Return (X, Y) of the center of cell containing provided text 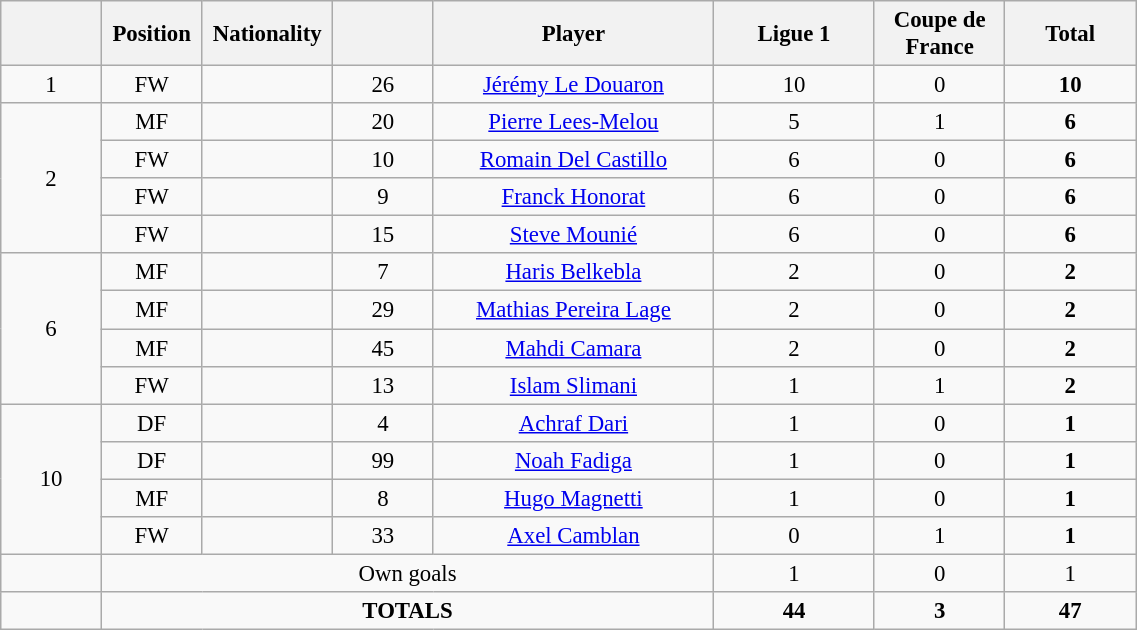
3 (940, 611)
99 (384, 460)
7 (384, 273)
Mahdi Camara (574, 348)
Axel Camblan (574, 536)
Coupe de France (940, 34)
5 (794, 122)
Nationality (268, 34)
13 (384, 385)
Own goals (407, 573)
26 (384, 85)
Ligue 1 (794, 34)
Jérémy Le Douaron (574, 85)
4 (384, 423)
20 (384, 122)
Haris Belkebla (574, 273)
45 (384, 348)
Steve Mounié (574, 235)
15 (384, 235)
29 (384, 310)
33 (384, 536)
Romain Del Castillo (574, 160)
Mathias Pereira Lage (574, 310)
Islam Slimani (574, 385)
TOTALS (407, 611)
Hugo Magnetti (574, 498)
8 (384, 498)
Franck Honorat (574, 197)
44 (794, 611)
Player (574, 34)
47 (1070, 611)
Noah Fadiga (574, 460)
9 (384, 197)
Achraf Dari (574, 423)
Pierre Lees-Melou (574, 122)
Position (152, 34)
Total (1070, 34)
